Scan for the cell matching the given text and deliver its [x, y] coordinate at center. 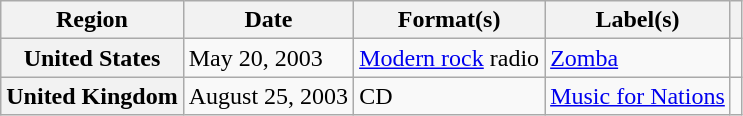
Modern rock radio [450, 58]
May 20, 2003 [268, 58]
United Kingdom [92, 96]
United States [92, 58]
August 25, 2003 [268, 96]
CD [450, 96]
Date [268, 20]
Zomba [638, 58]
Region [92, 20]
Label(s) [638, 20]
Music for Nations [638, 96]
Format(s) [450, 20]
